Provide the (x, y) coordinate of the cell's center where the given text is located.  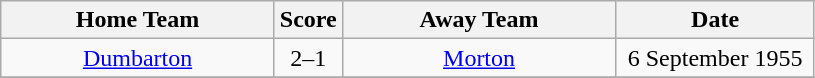
Away Team (479, 20)
2–1 (308, 58)
Home Team (138, 20)
Date (716, 20)
Morton (479, 58)
Dumbarton (138, 58)
Score (308, 20)
6 September 1955 (716, 58)
